Provide the [x, y] coordinate of the cell's center where the given text is located.  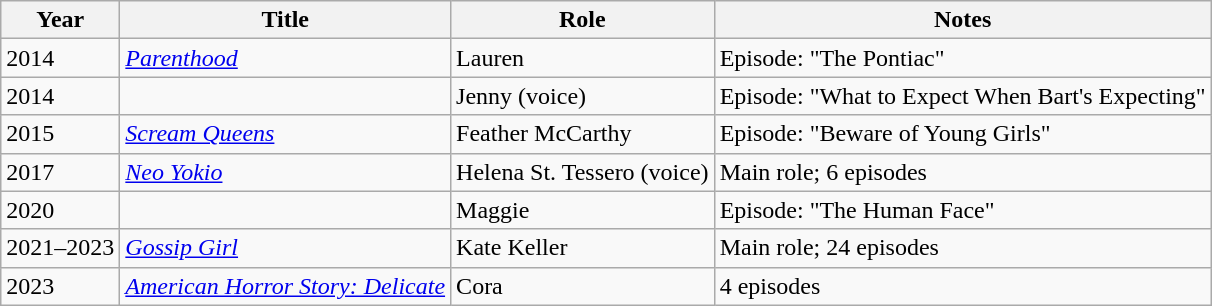
Jenny (voice) [583, 96]
Role [583, 20]
Year [60, 20]
2015 [60, 134]
Episode: "The Pontiac" [962, 58]
2017 [60, 172]
Kate Keller [583, 248]
Episode: "Beware of Young Girls" [962, 134]
Episode: "The Human Face" [962, 210]
Main role; 6 episodes [962, 172]
2021–2023 [60, 248]
Maggie [583, 210]
4 episodes [962, 286]
Title [286, 20]
Main role; 24 episodes [962, 248]
Helena St. Tessero (voice) [583, 172]
Gossip Girl [286, 248]
2020 [60, 210]
Cora [583, 286]
Neo Yokio [286, 172]
Parenthood [286, 58]
American Horror Story: Delicate [286, 286]
Scream Queens [286, 134]
Lauren [583, 58]
2023 [60, 286]
Notes [962, 20]
Feather McCarthy [583, 134]
Episode: "What to Expect When Bart's Expecting" [962, 96]
